Capture the cell that displays the provided text and extract its [X, Y] central coordinate. 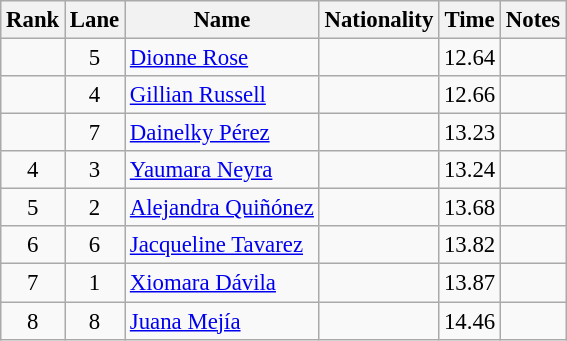
Lane [95, 20]
Alejandra Quiñónez [222, 208]
13.68 [470, 208]
Time [470, 20]
13.87 [470, 283]
Name [222, 20]
12.64 [470, 58]
Rank [33, 20]
Dionne Rose [222, 58]
2 [95, 208]
Xiomara Dávila [222, 283]
Notes [534, 20]
13.24 [470, 170]
Jacqueline Tavarez [222, 245]
1 [95, 283]
Gillian Russell [222, 95]
Yaumara Neyra [222, 170]
Dainelky Pérez [222, 133]
14.46 [470, 321]
3 [95, 170]
13.82 [470, 245]
12.66 [470, 95]
Nationality [378, 20]
Juana Mejía [222, 321]
13.23 [470, 133]
